Detect which cell encompasses the target text, then output its [X, Y] center coordinate. 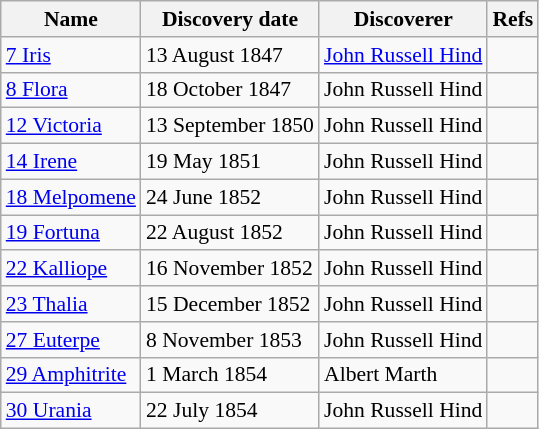
22 July 1854 [230, 411]
Discoverer [403, 19]
30 Urania [71, 411]
Refs [512, 19]
Albert Marth [403, 375]
16 November 1852 [230, 269]
22 August 1852 [230, 233]
24 June 1852 [230, 197]
23 Thalia [71, 304]
7 Iris [71, 55]
18 Melpomene [71, 197]
13 August 1847 [230, 55]
15 December 1852 [230, 304]
8 Flora [71, 90]
22 Kalliope [71, 269]
18 October 1847 [230, 90]
Discovery date [230, 19]
19 May 1851 [230, 162]
8 November 1853 [230, 340]
Name [71, 19]
27 Euterpe [71, 340]
14 Irene [71, 162]
12 Victoria [71, 126]
29 Amphitrite [71, 375]
1 March 1854 [230, 375]
13 September 1850 [230, 126]
19 Fortuna [71, 233]
